For the text-containing cell, return its midpoint in [X, Y] coordinate format. 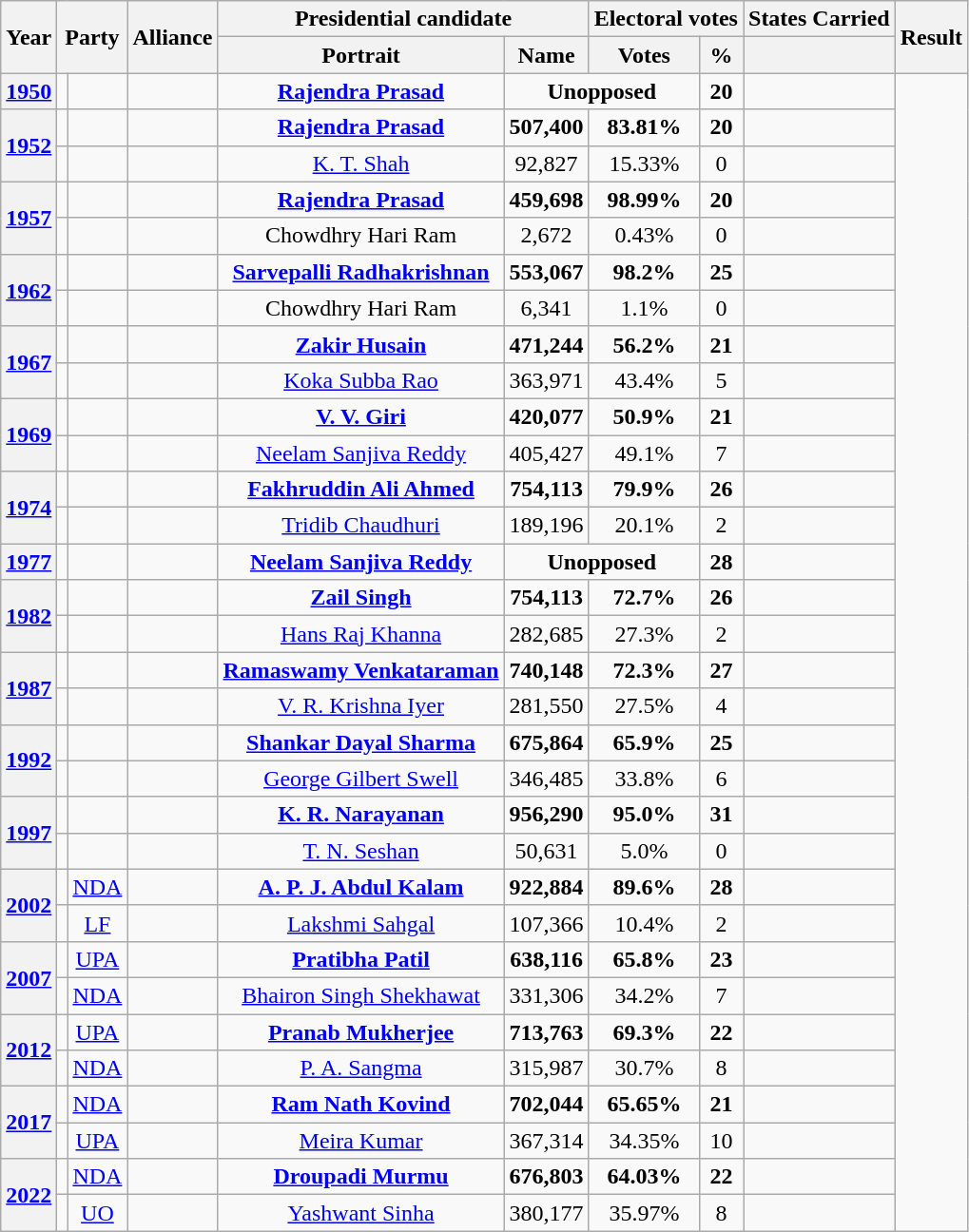
27 [722, 670]
50,631 [546, 851]
1992 [29, 760]
T. N. Seshan [361, 851]
69.3% [644, 1031]
380,177 [546, 1213]
Hans Raj Khanna [361, 634]
1977 [29, 562]
459,698 [546, 200]
64.03% [644, 1177]
Lakshmi Sahgal [361, 923]
Year [29, 37]
Alliance [173, 37]
Pranab Mukherjee [361, 1031]
2012 [29, 1049]
56.2% [644, 344]
15.33% [644, 164]
Zakir Husain [361, 344]
420,077 [546, 416]
83.81% [644, 127]
K. T. Shah [361, 164]
740,148 [546, 670]
1952 [29, 145]
95.0% [644, 815]
5 [722, 380]
2022 [29, 1195]
Fakhruddin Ali Ahmed [361, 490]
States Carried [820, 19]
A. P. J. Abdul Kalam [361, 887]
2017 [29, 1123]
282,685 [546, 634]
367,314 [546, 1141]
Sarvepalli Radhakrishnan [361, 272]
553,067 [546, 272]
1957 [29, 218]
Pratibha Patil [361, 959]
676,803 [546, 1177]
35.97% [644, 1213]
363,971 [546, 380]
1962 [29, 290]
6 [722, 779]
89.6% [644, 887]
72.7% [644, 598]
2,672 [546, 236]
638,116 [546, 959]
10.4% [644, 923]
98.2% [644, 272]
Yashwant Sinha [361, 1213]
UO [97, 1213]
Droupadi Murmu [361, 1177]
31 [722, 815]
30.7% [644, 1068]
507,400 [546, 127]
P. A. Sangma [361, 1068]
Ram Nath Kovind [361, 1105]
2002 [29, 905]
George Gilbert Swell [361, 779]
79.9% [644, 490]
5.0% [644, 851]
Presidential candidate [403, 19]
189,196 [546, 526]
315,987 [546, 1068]
675,864 [546, 742]
20.1% [644, 526]
65.9% [644, 742]
1974 [29, 508]
72.3% [644, 670]
1969 [29, 434]
LF [97, 923]
4 [722, 706]
92,827 [546, 164]
1967 [29, 362]
98.99% [644, 200]
65.8% [644, 959]
Portrait [361, 55]
K. R. Narayanan [361, 815]
281,550 [546, 706]
2007 [29, 977]
0.43% [644, 236]
49.1% [644, 453]
10 [722, 1141]
43.4% [644, 380]
471,244 [546, 344]
922,884 [546, 887]
Result [931, 37]
Bhairon Singh Shekhawat [361, 995]
33.8% [644, 779]
Zail Singh [361, 598]
Koka Subba Rao [361, 380]
1.1% [644, 308]
27.3% [644, 634]
Ramaswamy Venkataraman [361, 670]
34.2% [644, 995]
331,306 [546, 995]
Electoral votes [666, 19]
1987 [29, 688]
V. V. Giri [361, 416]
346,485 [546, 779]
% [722, 55]
Meira Kumar [361, 1141]
6,341 [546, 308]
1982 [29, 616]
27.5% [644, 706]
Name [546, 55]
956,290 [546, 815]
Votes [644, 55]
405,427 [546, 453]
1997 [29, 833]
50.9% [644, 416]
702,044 [546, 1105]
713,763 [546, 1031]
107,366 [546, 923]
65.65% [644, 1105]
Party [92, 37]
34.35% [644, 1141]
1950 [29, 91]
V. R. Krishna Iyer [361, 706]
23 [722, 959]
Tridib Chaudhuri [361, 526]
Shankar Dayal Sharma [361, 742]
